Scan for the cell matching the given text and deliver its [x, y] coordinate at center. 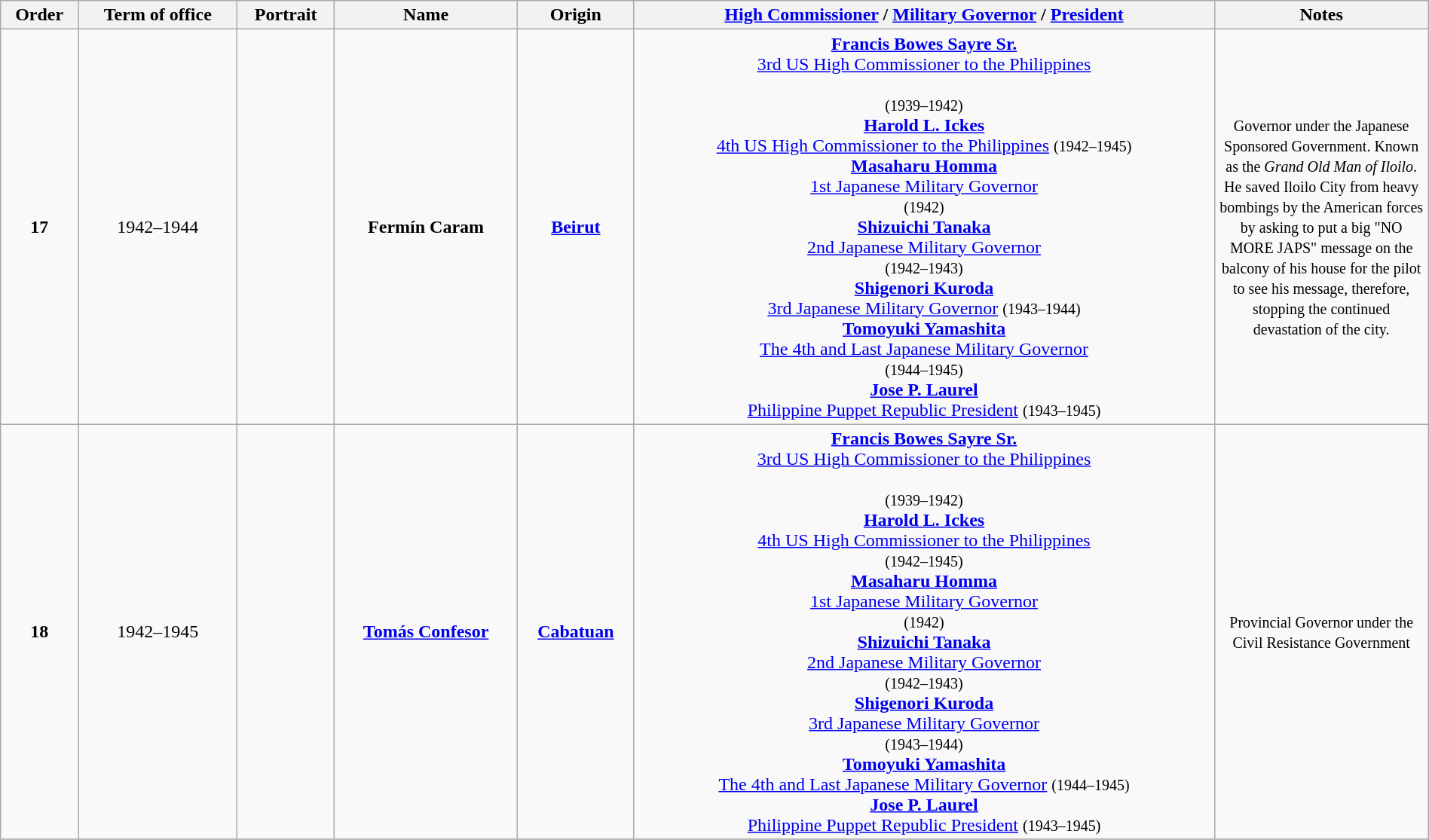
Beirut [576, 227]
Cabatuan [576, 631]
Provincial Governor under the Civil Resistance Government [1321, 631]
Order [39, 15]
17 [39, 227]
High Commissioner / Military Governor / President [924, 15]
Notes [1321, 15]
Term of office [158, 15]
Tomás Confesor [425, 631]
Portrait [286, 15]
Fermín Caram [425, 227]
Origin [576, 15]
18 [39, 631]
Name [425, 15]
1942–1945 [158, 631]
1942–1944 [158, 227]
